Determine the (X, Y) coordinate at the center of the cell enclosing the given text.  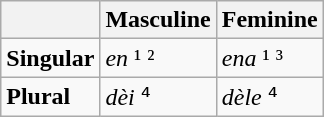
Feminine (270, 20)
en ¹ ² (158, 58)
ena ¹ ³ (270, 58)
Plural (50, 97)
dèi ⁴ (158, 97)
Masculine (158, 20)
dèle ⁴ (270, 97)
Singular (50, 58)
